Find where the given text appears and provide that cell's center as (x, y) coordinate. 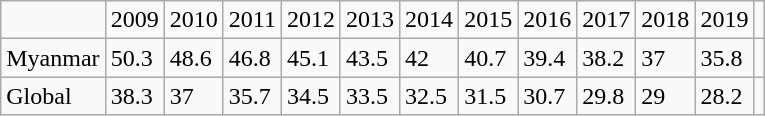
35.7 (252, 96)
2013 (370, 20)
31.5 (488, 96)
46.8 (252, 58)
38.3 (134, 96)
34.5 (310, 96)
33.5 (370, 96)
45.1 (310, 58)
2012 (310, 20)
48.6 (194, 58)
30.7 (548, 96)
Global (53, 96)
29.8 (606, 96)
2015 (488, 20)
42 (430, 58)
2009 (134, 20)
Myanmar (53, 58)
43.5 (370, 58)
2016 (548, 20)
29 (666, 96)
35.8 (724, 58)
2011 (252, 20)
32.5 (430, 96)
2019 (724, 20)
2010 (194, 20)
39.4 (548, 58)
50.3 (134, 58)
38.2 (606, 58)
28.2 (724, 96)
2017 (606, 20)
2018 (666, 20)
2014 (430, 20)
40.7 (488, 58)
